Provide the (x, y) coordinate of the cell's center where the given text is located.  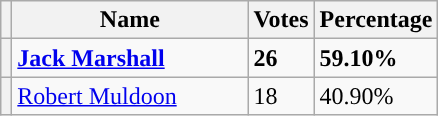
Percentage (376, 20)
59.10% (376, 58)
26 (281, 58)
Votes (281, 20)
18 (281, 96)
Name (130, 20)
40.90% (376, 96)
Jack Marshall (130, 58)
Robert Muldoon (130, 96)
